Identify which cell holds the provided text, then report its [x, y] central coordinate. 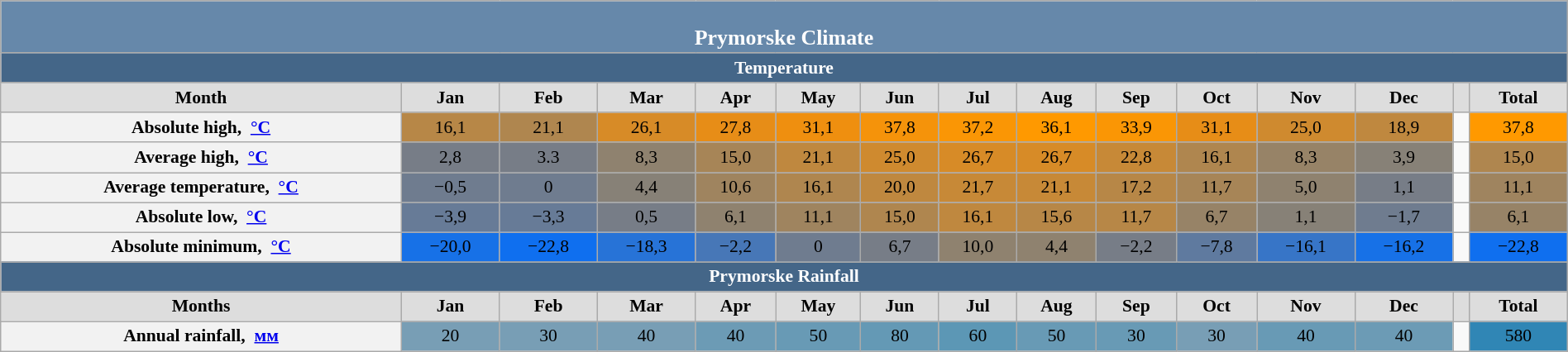
−3,9 [450, 217]
−16,2 [1403, 247]
−0,5 [450, 188]
Absolute low, °C [202, 217]
80 [900, 336]
Month [202, 98]
0,5 [646, 217]
Annual rainfall, мм [202, 336]
−18,3 [646, 247]
−20,0 [450, 247]
−16,1 [1306, 247]
−1,7 [1403, 217]
20 [450, 336]
10,6 [736, 188]
26,1 [646, 128]
580 [1518, 336]
27,8 [736, 128]
33,9 [1136, 128]
18,9 [1403, 128]
Prymorske Climate [784, 27]
3.3 [548, 158]
Absolute minimum, °C [202, 247]
Average high, °C [202, 158]
22,8 [1136, 158]
−7,8 [1216, 247]
60 [978, 336]
2,8 [450, 158]
−3,3 [548, 217]
Absolute high, °C [202, 128]
21,7 [978, 188]
5,0 [1306, 188]
36,1 [1057, 128]
Prymorske Rainfall [784, 277]
Temperature [784, 69]
Months [202, 307]
17,2 [1136, 188]
37,2 [978, 128]
15,6 [1057, 217]
3,9 [1403, 158]
20,0 [900, 188]
10,0 [978, 247]
Average temperature, °C [202, 188]
